Scan for the cell matching the given text and deliver its [X, Y] coordinate at center. 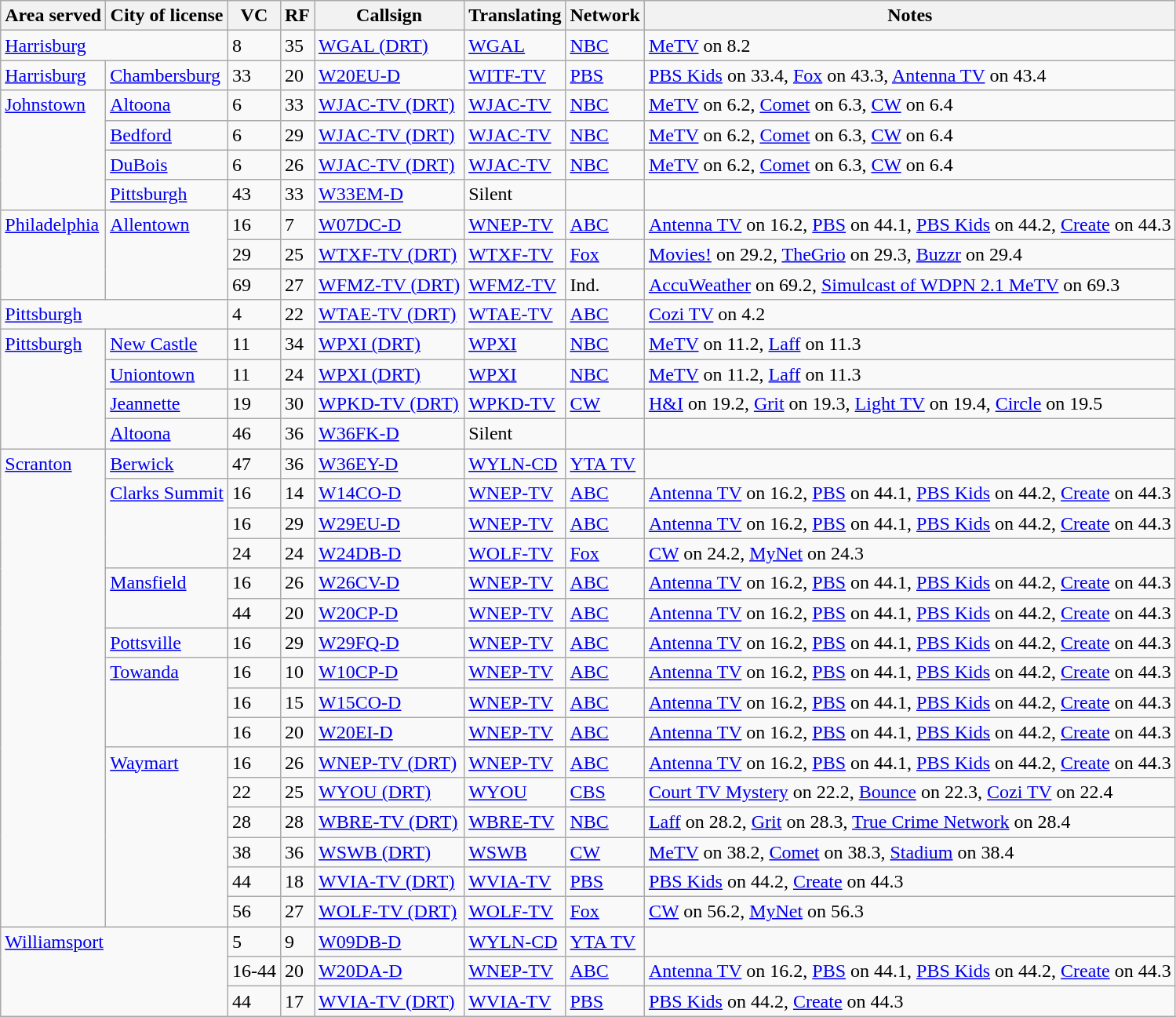
38 [254, 851]
56 [254, 912]
14 [297, 494]
WSWB (DRT) [389, 851]
Johnstown [53, 150]
WITF-TV [515, 75]
Jeannette [167, 404]
City of license [167, 16]
W20EI-D [389, 732]
MeTV on 38.2, Comet on 38.3, Stadium on 38.4 [910, 851]
Callsign [389, 16]
8 [254, 46]
10 [297, 673]
WYOU [515, 792]
W09DB-D [389, 942]
Berwick [167, 464]
15 [297, 702]
W36EY-D [389, 464]
69 [254, 284]
WFMZ-TV [515, 284]
WPKD-TV (DRT) [389, 404]
30 [297, 404]
16-44 [254, 971]
WTXF-TV (DRT) [389, 254]
W14CO-D [389, 494]
Towanda [167, 702]
New Castle [167, 344]
CBS [605, 792]
VC [254, 16]
WNEP-TV (DRT) [389, 762]
43 [254, 195]
Pottsville [167, 643]
Notes [910, 16]
DuBois [167, 165]
W20DA-D [389, 971]
W20EU-D [389, 75]
WTXF-TV [515, 254]
46 [254, 434]
RF [297, 16]
Scranton [53, 687]
WBRE-TV [515, 822]
17 [297, 1001]
WSWB [515, 851]
W33EM-D [389, 195]
WOLF-TV (DRT) [389, 912]
4 [254, 314]
Translating [515, 16]
Court TV Mystery on 22.2, Bounce on 22.3, Cozi TV on 22.4 [910, 792]
WFMZ-TV (DRT) [389, 284]
H&I on 19.2, Grit on 19.3, Light TV on 19.4, Circle on 19.5 [910, 404]
Uniontown [167, 374]
CW on 24.2, MyNet on 24.3 [910, 553]
W15CO-D [389, 702]
Allentown [167, 254]
W10CP-D [389, 673]
W07DC-D [389, 224]
Bedford [167, 135]
19 [254, 404]
34 [297, 344]
Williamsport [115, 971]
PBS Kids on 33.4, Fox on 43.3, Antenna TV on 43.4 [910, 75]
W26CV-D [389, 583]
18 [297, 882]
Laff on 28.2, Grit on 28.3, True Crime Network on 28.4 [910, 822]
35 [297, 46]
Mansfield [167, 598]
7 [297, 224]
MeTV on 8.2 [910, 46]
W24DB-D [389, 553]
W29FQ-D [389, 643]
WPKD-TV [515, 404]
WTAE-TV (DRT) [389, 314]
Cozi TV on 4.2 [910, 314]
WBRE-TV (DRT) [389, 822]
Philadelphia [53, 254]
Waymart [167, 837]
AccuWeather on 69.2, Simulcast of WDPN 2.1 MeTV on 69.3 [910, 284]
Area served [53, 16]
Movies! on 29.2, TheGrio on 29.3, Buzzr on 29.4 [910, 254]
Network [605, 16]
CW on 56.2, MyNet on 56.3 [910, 912]
Chambersburg [167, 75]
WTAE-TV [515, 314]
5 [254, 942]
Ind. [605, 284]
W36FK-D [389, 434]
9 [297, 942]
Clarks Summit [167, 523]
47 [254, 464]
WGAL (DRT) [389, 46]
W29EU-D [389, 523]
WGAL [515, 46]
WYOU (DRT) [389, 792]
W20CP-D [389, 613]
